Identify which cell holds the provided text, then report its [x, y] central coordinate. 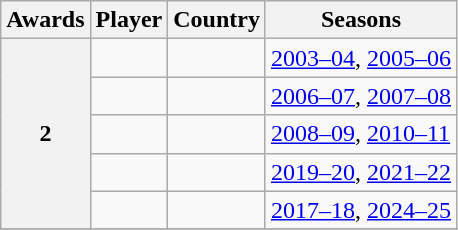
Seasons [360, 20]
2003–04, 2005–06 [360, 58]
Awards [46, 20]
2006–07, 2007–08 [360, 96]
2 [46, 134]
2019–20, 2021–22 [360, 172]
Player [129, 20]
2017–18, 2024–25 [360, 210]
Country [217, 20]
2008–09, 2010–11 [360, 134]
